Scan for the cell matching the given text and deliver its [x, y] coordinate at center. 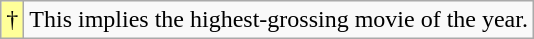
† [12, 20]
This implies the highest-grossing movie of the year. [279, 20]
